Pinpoint the cell where the given text exists, returning its [X, Y] midpoint coordinate. 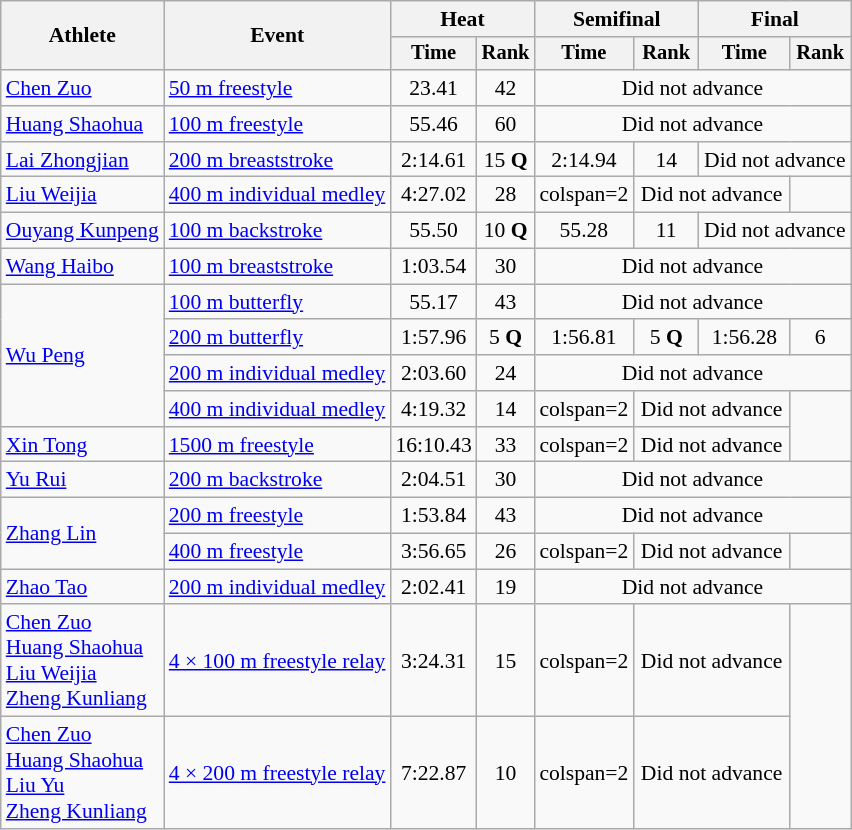
Zhang Lin [82, 534]
16:10.43 [433, 445]
23.41 [433, 88]
33 [506, 445]
Xin Tong [82, 445]
55.50 [433, 231]
2:03.60 [433, 373]
24 [506, 373]
26 [506, 552]
55.17 [433, 302]
Huang Shaohua [82, 124]
Wu Peng [82, 355]
6 [820, 338]
400 m freestyle [278, 552]
55.28 [584, 231]
4 × 200 m freestyle relay [278, 773]
19 [506, 587]
10 [506, 773]
Ouyang Kunpeng [82, 231]
2:14.94 [584, 160]
11 [666, 231]
Chen ZuoHuang ShaohuaLiu WeijiaZheng Kunliang [82, 661]
42 [506, 88]
15 Q [506, 160]
1:57.96 [433, 338]
Semifinal [616, 19]
200 m freestyle [278, 516]
Athlete [82, 36]
200 m breaststroke [278, 160]
Heat [462, 19]
60 [506, 124]
2:02.41 [433, 587]
2:14.61 [433, 160]
4:27.02 [433, 195]
Wang Haibo [82, 267]
Chen ZuoHuang ShaohuaLiu YuZheng Kunliang [82, 773]
3:56.65 [433, 552]
100 m breaststroke [278, 267]
7:22.87 [433, 773]
Chen Zuo [82, 88]
15 [506, 661]
200 m butterfly [278, 338]
Zhao Tao [82, 587]
1:53.84 [433, 516]
100 m butterfly [278, 302]
4 × 100 m freestyle relay [278, 661]
1:56.81 [584, 338]
10 Q [506, 231]
1:03.54 [433, 267]
28 [506, 195]
Yu Rui [82, 480]
4:19.32 [433, 409]
200 m backstroke [278, 480]
3:24.31 [433, 661]
100 m backstroke [278, 231]
Event [278, 36]
Lai Zhongjian [82, 160]
55.46 [433, 124]
Liu Weijia [82, 195]
Final [775, 19]
2:04.51 [433, 480]
1:56.28 [744, 338]
50 m freestyle [278, 88]
100 m freestyle [278, 124]
1500 m freestyle [278, 445]
